Search for the cell housing the specified text and yield its (X, Y) center coordinate. 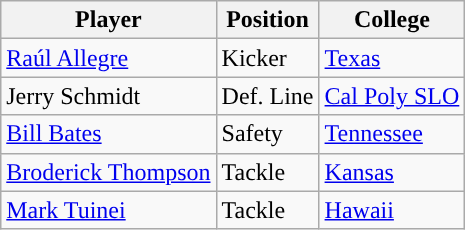
Broderick Thompson (108, 172)
Safety (268, 134)
Mark Tuinei (108, 210)
Player (108, 20)
Tennessee (392, 134)
Cal Poly SLO (392, 96)
Def. Line (268, 96)
Position (268, 20)
Kansas (392, 172)
Raúl Allegre (108, 58)
Jerry Schmidt (108, 96)
Texas (392, 58)
Bill Bates (108, 134)
College (392, 20)
Hawaii (392, 210)
Kicker (268, 58)
